Determine the (x, y) coordinate at the center of the cell enclosing the given text.  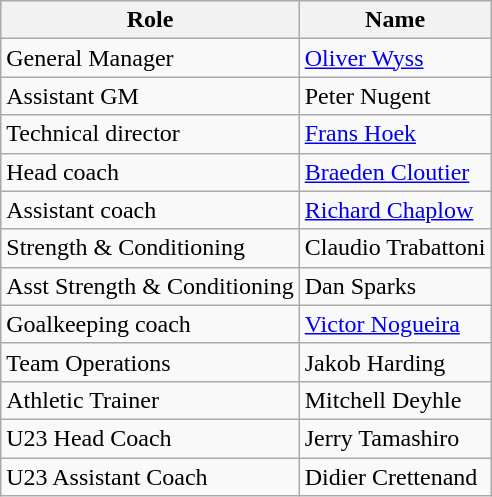
Didier Crettenand (395, 477)
Head coach (150, 172)
General Manager (150, 58)
Strength & Conditioning (150, 248)
Oliver Wyss (395, 58)
Technical director (150, 134)
Asst Strength & Conditioning (150, 286)
Richard Chaplow (395, 210)
U23 Assistant Coach (150, 477)
Peter Nugent (395, 96)
Jerry Tamashiro (395, 438)
Goalkeeping coach (150, 324)
Mitchell Deyhle (395, 400)
Braeden Cloutier (395, 172)
Frans Hoek (395, 134)
Athletic Trainer (150, 400)
Claudio Trabattoni (395, 248)
U23 Head Coach (150, 438)
Victor Nogueira (395, 324)
Role (150, 20)
Jakob Harding (395, 362)
Name (395, 20)
Team Operations (150, 362)
Assistant GM (150, 96)
Dan Sparks (395, 286)
Assistant coach (150, 210)
